Search for the cell housing the specified text and yield its [x, y] center coordinate. 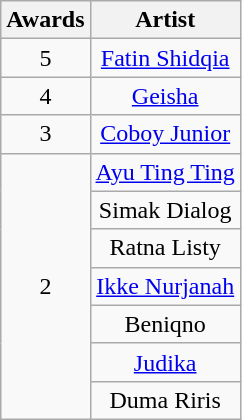
Coboy Junior [165, 134]
Geisha [165, 96]
Awards [46, 20]
Ratna Listy [165, 248]
Judika [165, 362]
4 [46, 96]
Ayu Ting Ting [165, 172]
5 [46, 58]
Fatin Shidqia [165, 58]
Duma Riris [165, 400]
Beniqno [165, 324]
3 [46, 134]
2 [46, 286]
Simak Dialog [165, 210]
Artist [165, 20]
Ikke Nurjanah [165, 286]
